Capture the cell that displays the provided text and extract its (x, y) central coordinate. 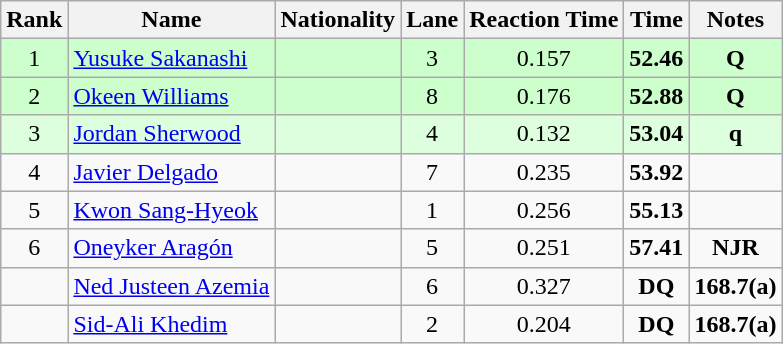
Oneyker Aragón (172, 248)
53.04 (656, 134)
0.204 (544, 324)
Jordan Sherwood (172, 134)
53.92 (656, 172)
Ned Justeen Azemia (172, 286)
0.251 (544, 248)
Rank (34, 20)
0.256 (544, 210)
0.132 (544, 134)
Reaction Time (544, 20)
8 (432, 96)
Javier Delgado (172, 172)
52.88 (656, 96)
Kwon Sang-Hyeok (172, 210)
0.327 (544, 286)
q (736, 134)
Sid-Ali Khedim (172, 324)
7 (432, 172)
0.157 (544, 58)
Time (656, 20)
52.46 (656, 58)
Name (172, 20)
Nationality (338, 20)
0.235 (544, 172)
Notes (736, 20)
Okeen Williams (172, 96)
NJR (736, 248)
55.13 (656, 210)
Lane (432, 20)
Yusuke Sakanashi (172, 58)
0.176 (544, 96)
57.41 (656, 248)
